Detect which cell encompasses the target text, then output its [x, y] center coordinate. 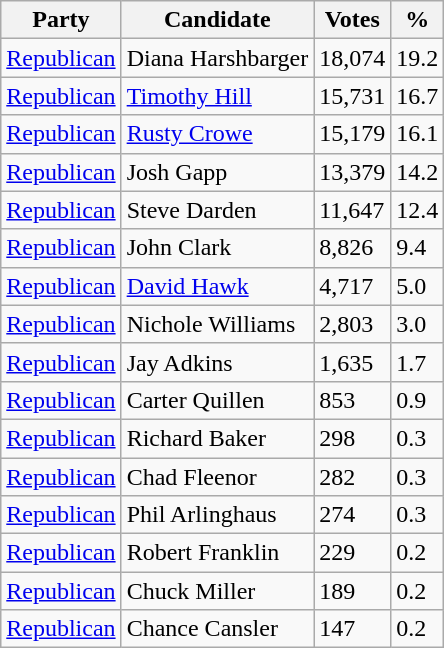
Steve Darden [218, 210]
4,717 [352, 286]
Timothy Hill [218, 96]
John Clark [218, 248]
Candidate [218, 20]
14.2 [418, 172]
15,731 [352, 96]
5.0 [418, 286]
853 [352, 400]
11,647 [352, 210]
Chad Fleenor [218, 477]
13,379 [352, 172]
282 [352, 477]
16.7 [418, 96]
Votes [352, 20]
Josh Gapp [218, 172]
Party [61, 20]
3.0 [418, 324]
Chance Cansler [218, 629]
Chuck Miller [218, 591]
298 [352, 438]
16.1 [418, 134]
Carter Quillen [218, 400]
15,179 [352, 134]
0.9 [418, 400]
274 [352, 515]
189 [352, 591]
David Hawk [218, 286]
229 [352, 553]
2,803 [352, 324]
Phil Arlinghaus [218, 515]
1.7 [418, 362]
8,826 [352, 248]
18,074 [352, 58]
Diana Harshbarger [218, 58]
Rusty Crowe [218, 134]
Robert Franklin [218, 553]
147 [352, 629]
% [418, 20]
Nichole Williams [218, 324]
19.2 [418, 58]
9.4 [418, 248]
Richard Baker [218, 438]
Jay Adkins [218, 362]
1,635 [352, 362]
12.4 [418, 210]
